Locate the cell with the specified text and output its [x, y] center coordinate. 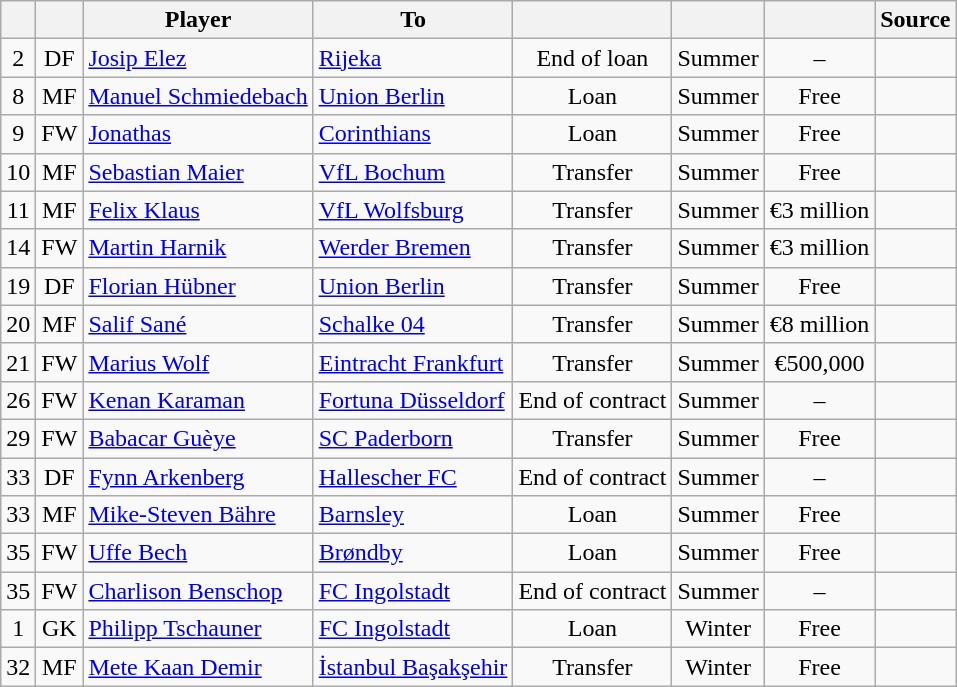
Jonathas [198, 134]
VfL Bochum [413, 172]
9 [18, 134]
11 [18, 210]
Uffe Bech [198, 553]
Sebastian Maier [198, 172]
Eintracht Frankfurt [413, 362]
Philipp Tschauner [198, 629]
Kenan Karaman [198, 400]
€8 million [819, 324]
10 [18, 172]
2 [18, 58]
Source [916, 20]
Martin Harnik [198, 248]
End of loan [592, 58]
21 [18, 362]
Babacar Guèye [198, 438]
Josip Elez [198, 58]
SC Paderborn [413, 438]
Mike-Steven Bähre [198, 515]
Werder Bremen [413, 248]
VfL Wolfsburg [413, 210]
Fynn Arkenberg [198, 477]
Player [198, 20]
Corinthians [413, 134]
İstanbul Başakşehir [413, 667]
Mete Kaan Demir [198, 667]
Charlison Benschop [198, 591]
20 [18, 324]
Brøndby [413, 553]
To [413, 20]
19 [18, 286]
Fortuna Düsseldorf [413, 400]
€500,000 [819, 362]
Rijeka [413, 58]
1 [18, 629]
Hallescher FC [413, 477]
GK [60, 629]
Manuel Schmiedebach [198, 96]
Salif Sané [198, 324]
Felix Klaus [198, 210]
29 [18, 438]
Schalke 04 [413, 324]
32 [18, 667]
8 [18, 96]
Florian Hübner [198, 286]
Barnsley [413, 515]
Marius Wolf [198, 362]
26 [18, 400]
14 [18, 248]
